Return the [X, Y] coordinate for the center point of the cell that contains the specified text.  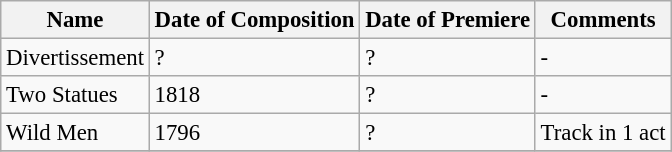
Wild Men [76, 133]
Track in 1 act [603, 133]
Date of Premiere [448, 20]
Two Statues [76, 95]
1796 [254, 133]
1818 [254, 95]
Name [76, 20]
Date of Composition [254, 20]
Comments [603, 20]
Divertissement [76, 58]
